Find where the given text appears and provide that cell's center as [x, y] coordinate. 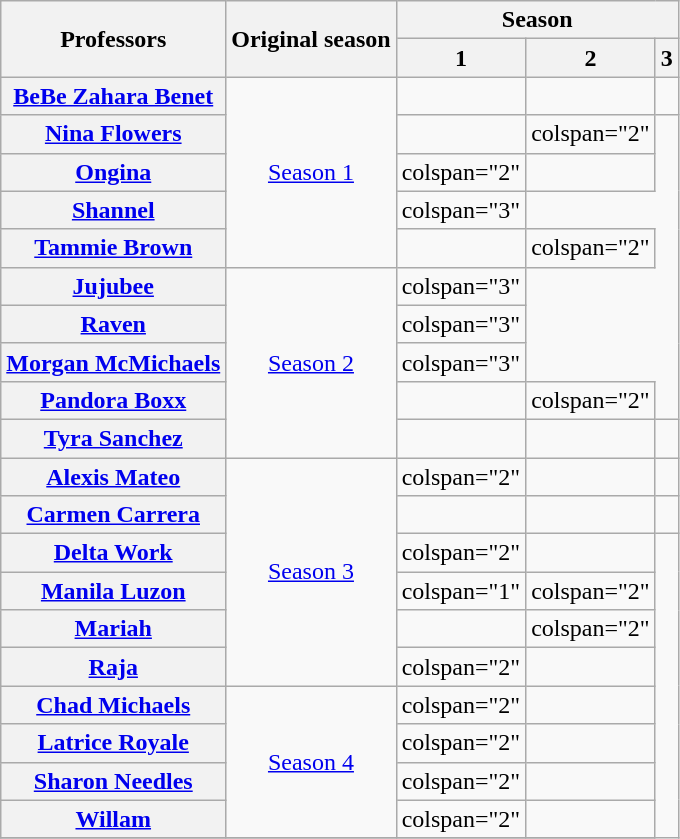
Willam [114, 819]
Raven [114, 324]
Alexis Mateo [114, 477]
Pandora Boxx [114, 400]
3 [666, 58]
Original season [311, 39]
Morgan McMichaels [114, 362]
Mariah [114, 629]
Nina Flowers [114, 134]
2 [591, 58]
Jujubee [114, 286]
BeBe Zahara Benet [114, 96]
Manila Luzon [114, 591]
Ongina [114, 172]
Season 2 [311, 362]
Season 4 [311, 762]
Raja [114, 667]
Professors [114, 39]
Carmen Carrera [114, 515]
colspan="1" [461, 591]
Season [537, 20]
1 [461, 58]
Delta Work [114, 553]
Latrice Royale [114, 743]
Season 3 [311, 572]
Tyra Sanchez [114, 438]
Shannel [114, 210]
Season 1 [311, 172]
Sharon Needles [114, 781]
Chad Michaels [114, 705]
Tammie Brown [114, 248]
